Extract the [X, Y] coordinate from the center of the cell holding the provided text.  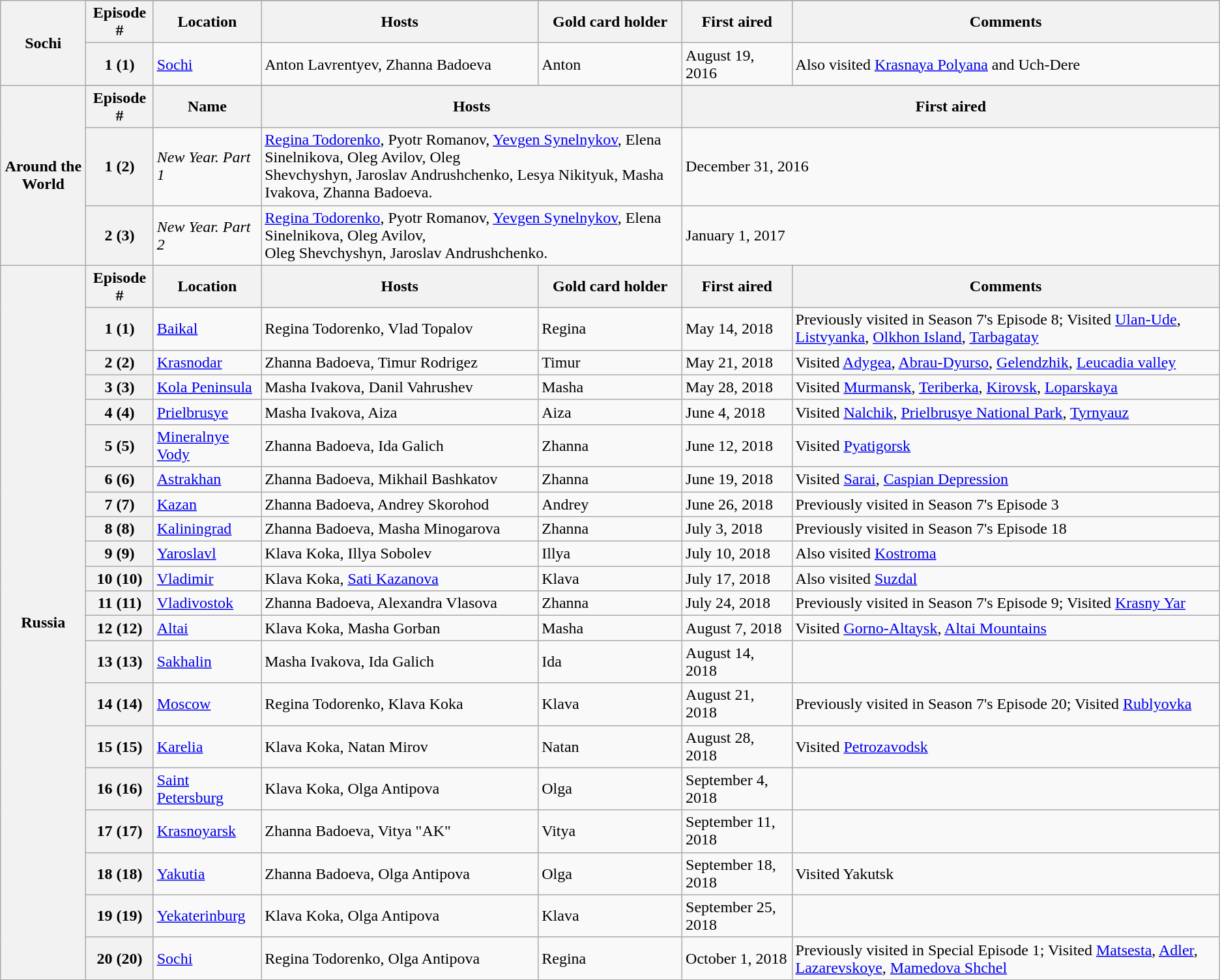
8 (8) [120, 529]
June 12, 2018 [737, 446]
Aiza [610, 412]
Klava Koka, Illya Sobolev [400, 554]
Illya [610, 554]
1 (2) [120, 167]
Krasnodar [207, 362]
Sakhalin [207, 662]
4 (4) [120, 412]
Klava Koka, Masha Gorban [400, 628]
Ida [610, 662]
Masha Ivakova, Aiza [400, 412]
Zhanna Badoeva, Olga Antipova [400, 873]
October 1, 2018 [737, 958]
15 (15) [120, 747]
Zhanna Badoeva, Andrey Skorohod [400, 504]
Mineralnye Vody [207, 446]
Visited Nalchik, Prielbrusye National Park, Tyrnyauz [1006, 412]
Regina Todorenko, Klava Koka [400, 704]
Visited Adygea, Abrau-Dyurso, Gelendzhik, Leucadia valley [1006, 362]
July 10, 2018 [737, 554]
16 (16) [120, 788]
Zhanna Badoeva, Ida Galich [400, 446]
Anton Lavrentyev, Zhanna Badoeva [400, 64]
2 (3) [120, 235]
Also visited Suzdal [1006, 579]
Vladivostok [207, 603]
August 7, 2018 [737, 628]
July 17, 2018 [737, 579]
Klava Koka, Sati Kazanova [400, 579]
Zhanna Badoeva, Vitya "AK" [400, 831]
Zhanna Badoeva, Alexandra Vlasova [400, 603]
10 (10) [120, 579]
Vitya [610, 831]
Moscow [207, 704]
Around the World [43, 175]
December 31, 2016 [951, 167]
11 (11) [120, 603]
Previously visited in Season 7's Episode 20; Visited Rublyovka [1006, 704]
12 (12) [120, 628]
Astrakhan [207, 479]
Previously visited in Season 7's Episode 9; Visited Krasny Yar [1006, 603]
Altai [207, 628]
Previously visited in Season 7's Episode 3 [1006, 504]
19 (19) [120, 916]
September 11, 2018 [737, 831]
Previously visited in Season 7's Episode 8; Visited Ulan-Ude, Listvyanka, Olkhon Island, Tarbagatay [1006, 328]
May 21, 2018 [737, 362]
Andrey [610, 504]
Visited Gorno-Altaysk, Altai Mountains [1006, 628]
Klava Koka, Natan Mirov [400, 747]
Previously visited in Special Episode 1; Visited Matsesta, Adler, Lazarevskoye, Mamedova Shchel [1006, 958]
Name [207, 107]
2 (2) [120, 362]
Also visited Krasnaya Polyana and Uch-Dere [1006, 64]
Masha Ivakova, Danil Vahrushev [400, 387]
June 19, 2018 [737, 479]
Kola Peninsula [207, 387]
Visited Sarai, Caspian Depression [1006, 479]
17 (17) [120, 831]
New Year. Part 1 [207, 167]
Yakutia [207, 873]
Regina Todorenko, Vlad Topalov [400, 328]
7 (7) [120, 504]
June 4, 2018 [737, 412]
Natan [610, 747]
Visited Yakutsk [1006, 873]
Zhanna Badoeva, Masha Minogarova [400, 529]
Anton [610, 64]
Prielbrusye [207, 412]
14 (14) [120, 704]
June 26, 2018 [737, 504]
Regina Todorenko, Olga Antipova [400, 958]
13 (13) [120, 662]
July 24, 2018 [737, 603]
Krasnoyarsk [207, 831]
Karelia [207, 747]
Kaliningrad [207, 529]
July 3, 2018 [737, 529]
Russia [43, 622]
Visited Murmansk, Teriberka, Kirovsk, Loparskaya [1006, 387]
9 (9) [120, 554]
Previously visited in Season 7's Episode 18 [1006, 529]
Timur [610, 362]
Yaroslavl [207, 554]
May 28, 2018 [737, 387]
Visited Pyatigorsk [1006, 446]
January 1, 2017 [951, 235]
3 (3) [120, 387]
6 (6) [120, 479]
September 25, 2018 [737, 916]
Visited Petrozavodsk [1006, 747]
18 (18) [120, 873]
Vladimir [207, 579]
Baikal [207, 328]
5 (5) [120, 446]
Kazan [207, 504]
Masha Ivakova, Ida Galich [400, 662]
August 19, 2016 [737, 64]
Saint Petersburg [207, 788]
Zhanna Badoeva, Mikhail Bashkatov [400, 479]
New Year. Part 2 [207, 235]
August 14, 2018 [737, 662]
Regina Todorenko, Pyotr Romanov, Yevgen Synelnykov, Elena Sinelnikova, Oleg Avilov,Oleg Shevchyshyn, Jaroslav Andrushchenko. [472, 235]
May 14, 2018 [737, 328]
20 (20) [120, 958]
August 28, 2018 [737, 747]
Zhanna Badoeva, Timur Rodrigez [400, 362]
Also visited Kostroma [1006, 554]
August 21, 2018 [737, 704]
September 4, 2018 [737, 788]
Yekaterinburg [207, 916]
September 18, 2018 [737, 873]
